Capture the cell that displays the provided text and extract its [x, y] central coordinate. 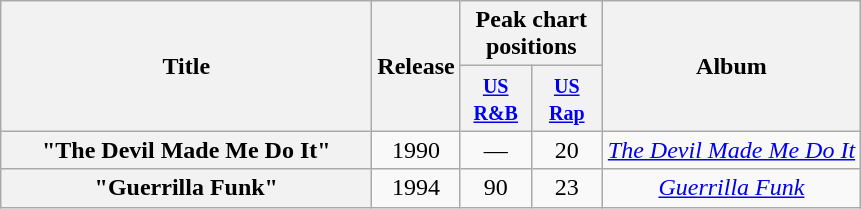
Title [186, 66]
"Guerrilla Funk" [186, 188]
1994 [416, 188]
US R&B [496, 98]
— [496, 150]
1990 [416, 150]
20 [566, 150]
Album [731, 66]
23 [566, 188]
US Rap [566, 98]
90 [496, 188]
"The Devil Made Me Do It" [186, 150]
Peak chart positions [531, 34]
Guerrilla Funk [731, 188]
The Devil Made Me Do It [731, 150]
Release [416, 66]
